Return [x, y] of the center of cell containing provided text 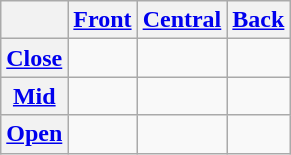
Open [34, 134]
Mid [34, 96]
Back [258, 20]
Close [34, 58]
Central [182, 20]
Front [102, 20]
